Pinpoint the cell where the given text exists, returning its (X, Y) midpoint coordinate. 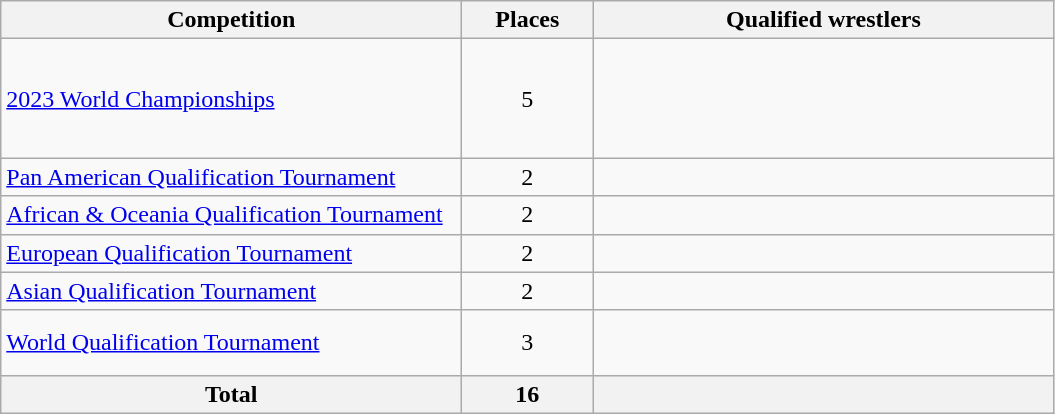
Asian Qualification Tournament (232, 291)
2023 World Championships (232, 98)
Competition (232, 20)
Pan American Qualification Tournament (232, 177)
African & Oceania Qualification Tournament (232, 215)
World Qualification Tournament (232, 342)
Total (232, 394)
Places (528, 20)
3 (528, 342)
European Qualification Tournament (232, 253)
16 (528, 394)
Qualified wrestlers (824, 20)
5 (528, 98)
